Find where the given text appears and provide that cell's center as (x, y) coordinate. 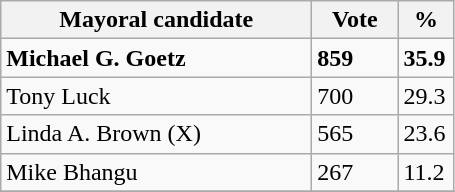
29.3 (426, 96)
700 (355, 96)
23.6 (426, 134)
11.2 (426, 172)
Vote (355, 20)
Mayoral candidate (156, 20)
Linda A. Brown (X) (156, 134)
Mike Bhangu (156, 172)
565 (355, 134)
859 (355, 58)
35.9 (426, 58)
267 (355, 172)
Michael G. Goetz (156, 58)
Tony Luck (156, 96)
% (426, 20)
